Search for the cell housing the specified text and yield its [x, y] center coordinate. 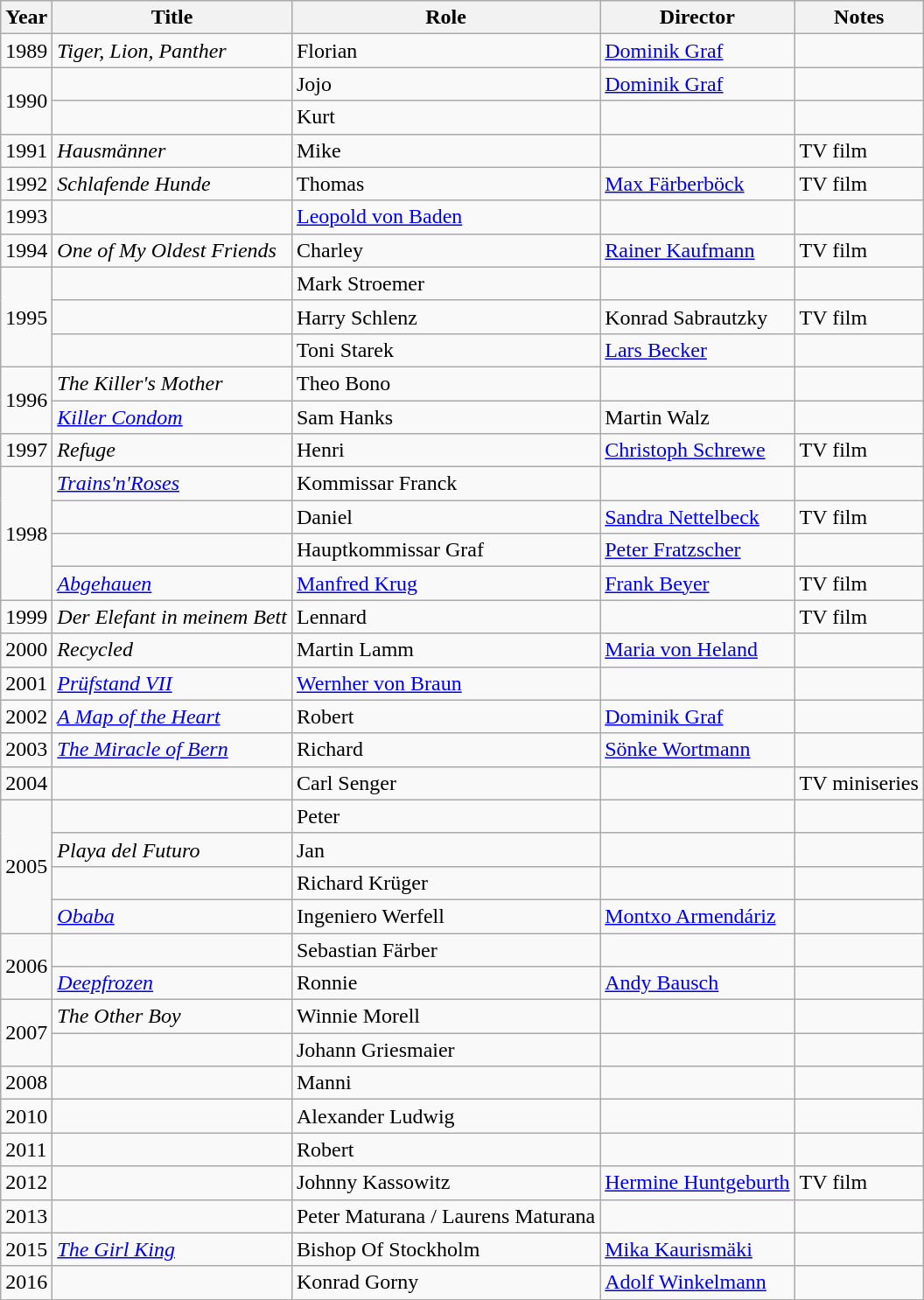
Lennard [445, 617]
The Other Boy [172, 1017]
Konrad Gorny [445, 1283]
Recycled [172, 650]
2013 [26, 1216]
Maria von Heland [697, 650]
Role [445, 17]
Toni Starek [445, 350]
Carl Senger [445, 783]
Wernher von Braun [445, 683]
Leopold von Baden [445, 217]
Daniel [445, 517]
Deepfrozen [172, 983]
Manfred Krug [445, 584]
Der Elefant in meinem Bett [172, 617]
Director [697, 17]
Henri [445, 451]
A Map of the Heart [172, 716]
Title [172, 17]
1995 [26, 317]
The Killer's Mother [172, 383]
Tiger, Lion, Panther [172, 51]
2012 [26, 1183]
Sam Hanks [445, 417]
Thomas [445, 184]
2007 [26, 1033]
2003 [26, 750]
Konrad Sabrautzky [697, 317]
The Miracle of Bern [172, 750]
Jan [445, 849]
Killer Condom [172, 417]
The Girl King [172, 1249]
Obaba [172, 916]
Playa del Futuro [172, 849]
2008 [26, 1083]
Sönke Wortmann [697, 750]
Refuge [172, 451]
Mark Stroemer [445, 283]
2001 [26, 683]
Notes [859, 17]
Winnie Morell [445, 1017]
Jojo [445, 84]
Adolf Winkelmann [697, 1283]
2016 [26, 1283]
1989 [26, 51]
Montxo Armendáriz [697, 916]
2004 [26, 783]
Kurt [445, 117]
One of My Oldest Friends [172, 250]
2011 [26, 1150]
2015 [26, 1249]
Hausmänner [172, 150]
1999 [26, 617]
Richard [445, 750]
Max Färberböck [697, 184]
Ingeniero Werfell [445, 916]
Martin Lamm [445, 650]
Mika Kaurismäki [697, 1249]
Peter Maturana / Laurens Maturana [445, 1216]
TV miniseries [859, 783]
2010 [26, 1116]
Bishop Of Stockholm [445, 1249]
1998 [26, 534]
Florian [445, 51]
Richard Krüger [445, 883]
Harry Schlenz [445, 317]
Peter Fratzscher [697, 550]
Frank Beyer [697, 584]
2006 [26, 966]
Prüfstand VII [172, 683]
Peter [445, 816]
Martin Walz [697, 417]
Andy Bausch [697, 983]
Lars Becker [697, 350]
Hermine Huntgeburth [697, 1183]
1991 [26, 150]
Sandra Nettelbeck [697, 517]
1996 [26, 400]
Theo Bono [445, 383]
Hauptkommissar Graf [445, 550]
1993 [26, 217]
Kommissar Franck [445, 484]
Schlafende Hunde [172, 184]
2005 [26, 866]
Christoph Schrewe [697, 451]
Sebastian Färber [445, 949]
Johnny Kassowitz [445, 1183]
Johann Griesmaier [445, 1050]
Alexander Ludwig [445, 1116]
1997 [26, 451]
Charley [445, 250]
Mike [445, 150]
2000 [26, 650]
Trains'n'Roses [172, 484]
1992 [26, 184]
Rainer Kaufmann [697, 250]
Ronnie [445, 983]
2002 [26, 716]
Year [26, 17]
Abgehauen [172, 584]
1990 [26, 101]
1994 [26, 250]
Manni [445, 1083]
